Pinpoint the cell where the given text exists, returning its (X, Y) midpoint coordinate. 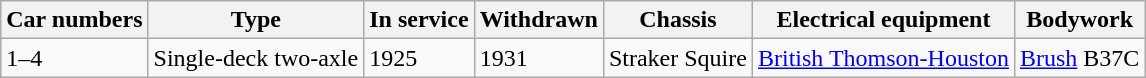
1931 (538, 58)
Car numbers (74, 20)
Type (256, 20)
Electrical equipment (883, 20)
Single-deck two-axle (256, 58)
Withdrawn (538, 20)
Bodywork (1079, 20)
In service (419, 20)
Brush B37C (1079, 58)
1–4 (74, 58)
1925 (419, 58)
British Thomson-Houston (883, 58)
Chassis (678, 20)
Straker Squire (678, 58)
